Locate the cell with the specified text and output its [X, Y] center coordinate. 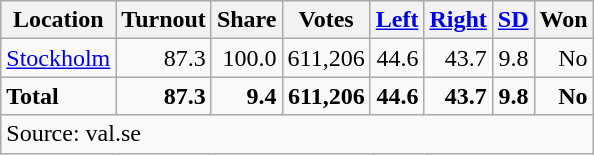
Location [58, 20]
9.4 [246, 96]
SD [513, 20]
Left [397, 20]
Won [564, 20]
Stockholm [58, 58]
100.0 [246, 58]
Turnout [164, 20]
Right [458, 20]
Total [58, 96]
Source: val.se [297, 134]
Share [246, 20]
Votes [326, 20]
